Extract the (x, y) coordinate from the center of the cell holding the provided text.  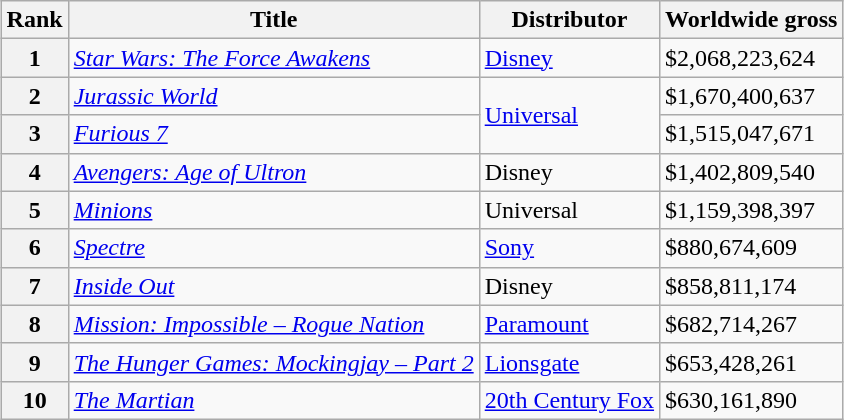
Star Wars: The Force Awakens (274, 58)
$630,161,890 (752, 400)
Spectre (274, 248)
6 (34, 248)
Jurassic World (274, 96)
Lionsgate (569, 362)
$1,515,047,671 (752, 134)
The Martian (274, 400)
5 (34, 210)
9 (34, 362)
2 (34, 96)
Rank (34, 20)
$682,714,267 (752, 324)
$1,670,400,637 (752, 96)
10 (34, 400)
20th Century Fox (569, 400)
Inside Out (274, 286)
Minions (274, 210)
Mission: Impossible – Rogue Nation (274, 324)
$1,159,398,397 (752, 210)
3 (34, 134)
Worldwide gross (752, 20)
Title (274, 20)
7 (34, 286)
$1,402,809,540 (752, 172)
$880,674,609 (752, 248)
Avengers: Age of Ultron (274, 172)
$858,811,174 (752, 286)
8 (34, 324)
Paramount (569, 324)
Distributor (569, 20)
The Hunger Games: Mockingjay – Part 2 (274, 362)
$2,068,223,624 (752, 58)
Furious 7 (274, 134)
$653,428,261 (752, 362)
4 (34, 172)
1 (34, 58)
Sony (569, 248)
